Find where the given text appears and provide that cell's center as [X, Y] coordinate. 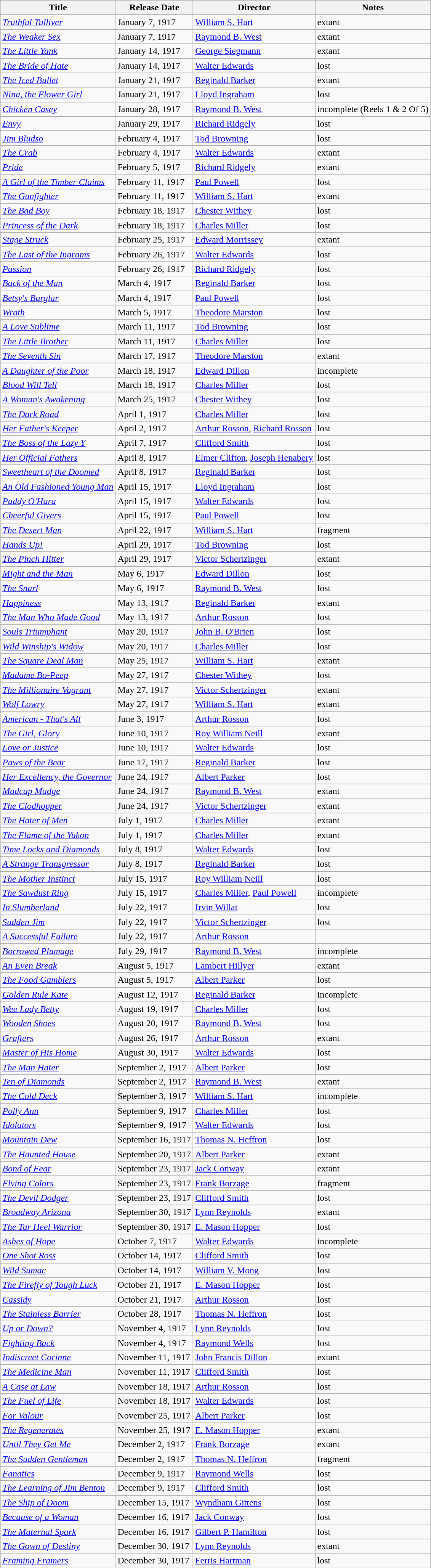
Indiscreet Corinne [58, 1358]
September 3, 1917 [154, 1096]
Time Locks and Diamonds [58, 849]
John B. O'Brien [254, 631]
Paddy O'Hara [58, 501]
Wyndham Gittens [254, 1502]
Director [254, 8]
Cheerful Givers [58, 516]
The Gunfighter [58, 196]
The Last of the Ingrams [58, 254]
July 29, 1917 [154, 951]
One Shot Ross [58, 1256]
The Devil Dodger [58, 1198]
The Sawdust Ring [58, 893]
June 17, 1917 [154, 762]
May 25, 1917 [154, 661]
April 2, 1917 [154, 429]
Madcap Madge [58, 791]
An Old Fashioned Young Man [58, 487]
The Girl, Glory [58, 733]
Notes [373, 8]
Jim Bludso [58, 138]
William V. Mong [254, 1270]
February 5, 1917 [154, 167]
Idolators [58, 1125]
A Successful Failure [58, 937]
Mountain Dew [58, 1140]
The Boss of the Lazy Y [58, 443]
The Man Who Made Good [58, 617]
Nina, the Flower Girl [58, 95]
Framing Framers [58, 1560]
Elmer Clifton, Joseph Henabery [254, 458]
Pride [58, 167]
The Weaker Sex [58, 37]
Sweetheart of the Doomed [58, 472]
April 1, 1917 [154, 414]
Flying Colors [58, 1183]
The Haunted House [58, 1154]
Passion [58, 269]
Wild Sumac [58, 1270]
June 3, 1917 [154, 719]
October 7, 1917 [154, 1241]
The Millionaire Vagrant [58, 690]
Envy [58, 124]
The Mother Instinct [58, 878]
Wee Lady Betty [58, 1009]
Fanatics [58, 1473]
Because of a Woman [58, 1517]
Up or Down? [58, 1328]
August 26, 1917 [154, 1038]
Her Father's Keeper [58, 429]
Stage Struck [58, 240]
Betsy's Burglar [58, 298]
The Pinch Hitter [58, 559]
The Little Brother [58, 341]
An Even Break [58, 966]
Her Official Fathers [58, 458]
The Learning of Jim Benton [58, 1488]
August 12, 1917 [154, 994]
American - That's All [58, 719]
The Seventh Sin [58, 356]
The Food Gamblers [58, 980]
March 25, 1917 [154, 399]
Edward Morrissey [254, 240]
February 25, 1917 [154, 240]
September 16, 1917 [154, 1140]
Broadway Arizona [58, 1212]
Polly Ann [58, 1111]
For Valour [58, 1415]
March 5, 1917 [154, 312]
Chicken Casey [58, 109]
October 28, 1917 [154, 1314]
Golden Rule Kate [58, 994]
A Case at Law [58, 1386]
A Woman's Awakening [58, 399]
The Flame of the Yukon [58, 835]
Might and the Man [58, 574]
The Snarl [58, 588]
Ashes of Hope [58, 1241]
Arthur Rosson, Richard Rosson [254, 429]
Souls Triumphant [58, 631]
Charles Miller, Paul Powell [254, 893]
The Firefly of Tough Luck [58, 1285]
The Iced Bullet [58, 80]
April 22, 1917 [154, 530]
The Gown of Destiny [58, 1546]
September 20, 1917 [154, 1154]
The Bride of Hate [58, 66]
Madame Bo-Peep [58, 675]
Paws of the Bear [58, 762]
Bond of Fear [58, 1169]
Hands Up! [58, 545]
August 20, 1917 [154, 1023]
The Little Yank [58, 51]
January 29, 1917 [154, 124]
In Slumberland [58, 908]
John Francis Dillon [254, 1358]
The Stainless Barrier [58, 1314]
Truthful Tulliver [58, 22]
The Desert Man [58, 530]
The Ship of Doom [58, 1502]
Wild Winship's Widow [58, 646]
The Maternal Spark [58, 1531]
Blood Will Tell [58, 385]
Ferris Hartman [254, 1560]
Wooden Shoes [58, 1023]
A Daughter of the Poor [58, 370]
The Dark Road [58, 414]
March 17, 1917 [154, 356]
The Regenerates [58, 1430]
Back of the Man [58, 283]
A Girl of the Timber Claims [58, 182]
The Medicine Man [58, 1372]
Happiness [58, 602]
The Clodhopper [58, 806]
Until They Get Me [58, 1444]
Gilbert P. Hamilton [254, 1531]
Release Date [154, 8]
Master of His Home [58, 1052]
Title [58, 8]
Sudden Jim [58, 922]
The Cold Deck [58, 1096]
January 28, 1917 [154, 109]
Wolf Lowry [58, 704]
Love or Justice [58, 748]
August 30, 1917 [154, 1052]
August 19, 1917 [154, 1009]
The Bad Boy [58, 211]
The Fuel of Life [58, 1401]
Ten of Diamonds [58, 1081]
The Hater of Men [58, 820]
The Man Hater [58, 1067]
December 15, 1917 [154, 1502]
April 7, 1917 [154, 443]
Grafters [58, 1038]
Her Excellency, the Governor [58, 777]
A Love Sublime [58, 327]
A Strange Transgressor [58, 864]
Borrowed Plumage [58, 951]
incomplete (Reels 1 & 2 Of 5) [373, 109]
The Square Deal Man [58, 661]
The Tar Heel Warrior [58, 1227]
The Sudden Gentleman [58, 1459]
The Crab [58, 153]
Lambert Hillyer [254, 966]
Irvin Willat [254, 908]
Cassidy [58, 1299]
George Siegmann [254, 51]
Wrath [58, 312]
Princess of the Dark [58, 225]
Fighting Back [58, 1343]
